Provide the (x, y) coordinate of the cell's center where the given text is located.  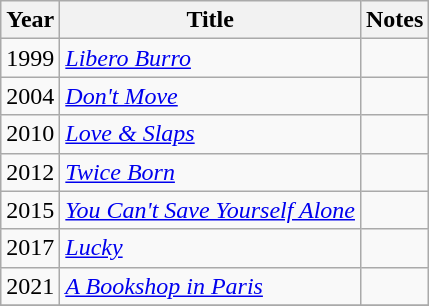
2004 (30, 96)
2017 (30, 248)
1999 (30, 58)
2012 (30, 172)
Title (210, 20)
Libero Burro (210, 58)
Twice Born (210, 172)
2021 (30, 286)
Notes (394, 20)
Don't Move (210, 96)
Lucky (210, 248)
You Can't Save Yourself Alone (210, 210)
2015 (30, 210)
2010 (30, 134)
Love & Slaps (210, 134)
Year (30, 20)
A Bookshop in Paris (210, 286)
